For the text-containing cell, return its midpoint in (x, y) coordinate format. 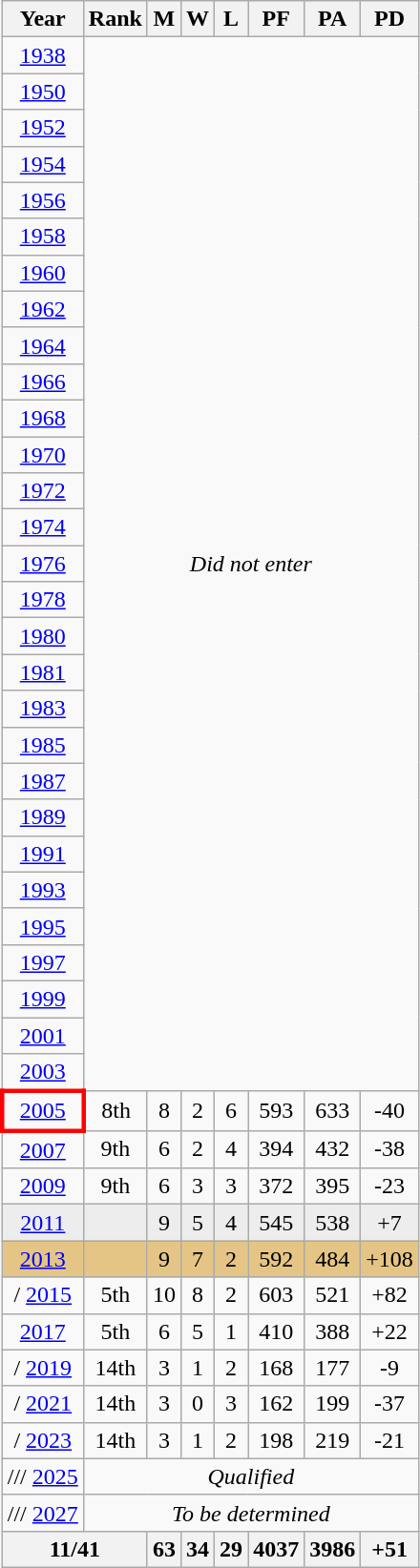
+51 (389, 1549)
3986 (332, 1549)
198 (277, 1440)
1972 (42, 491)
PD (389, 19)
/ 2023 (42, 1440)
/ 2019 (42, 1368)
2005 (42, 1110)
-40 (389, 1110)
1989 (42, 817)
4037 (277, 1549)
1995 (42, 926)
2007 (42, 1149)
1976 (42, 564)
2017 (42, 1331)
1956 (42, 200)
162 (277, 1404)
-37 (389, 1404)
/ 2021 (42, 1404)
8th (115, 1110)
-9 (389, 1368)
W (197, 19)
1997 (42, 962)
10 (164, 1295)
1966 (42, 382)
1950 (42, 92)
199 (332, 1404)
1954 (42, 164)
592 (277, 1259)
2003 (42, 1073)
410 (277, 1331)
-23 (389, 1186)
+7 (389, 1223)
2009 (42, 1186)
/// 2027 (42, 1513)
To be determined (250, 1513)
388 (332, 1331)
/// 2025 (42, 1476)
2001 (42, 1035)
Did not enter (250, 565)
372 (277, 1186)
593 (277, 1110)
Rank (115, 19)
1960 (42, 273)
219 (332, 1440)
1968 (42, 418)
1985 (42, 745)
1938 (42, 55)
2011 (42, 1223)
PA (332, 19)
432 (332, 1149)
-38 (389, 1149)
521 (332, 1295)
M (164, 19)
168 (277, 1368)
177 (332, 1368)
1991 (42, 854)
1981 (42, 672)
1999 (42, 999)
1964 (42, 345)
63 (164, 1549)
1970 (42, 455)
484 (332, 1259)
+82 (389, 1295)
/ 2015 (42, 1295)
29 (231, 1549)
1993 (42, 890)
394 (277, 1149)
+22 (389, 1331)
0 (197, 1404)
1958 (42, 237)
395 (332, 1186)
+108 (389, 1259)
-21 (389, 1440)
1952 (42, 128)
603 (277, 1295)
Qualified (250, 1476)
538 (332, 1223)
7 (197, 1259)
11/41 (74, 1549)
L (231, 19)
Year (42, 19)
545 (277, 1223)
1987 (42, 781)
PF (277, 19)
1983 (42, 709)
1974 (42, 527)
1980 (42, 636)
1978 (42, 600)
633 (332, 1110)
1962 (42, 309)
34 (197, 1549)
2013 (42, 1259)
